Return the [x, y] coordinate for the center point of the cell that contains the specified text.  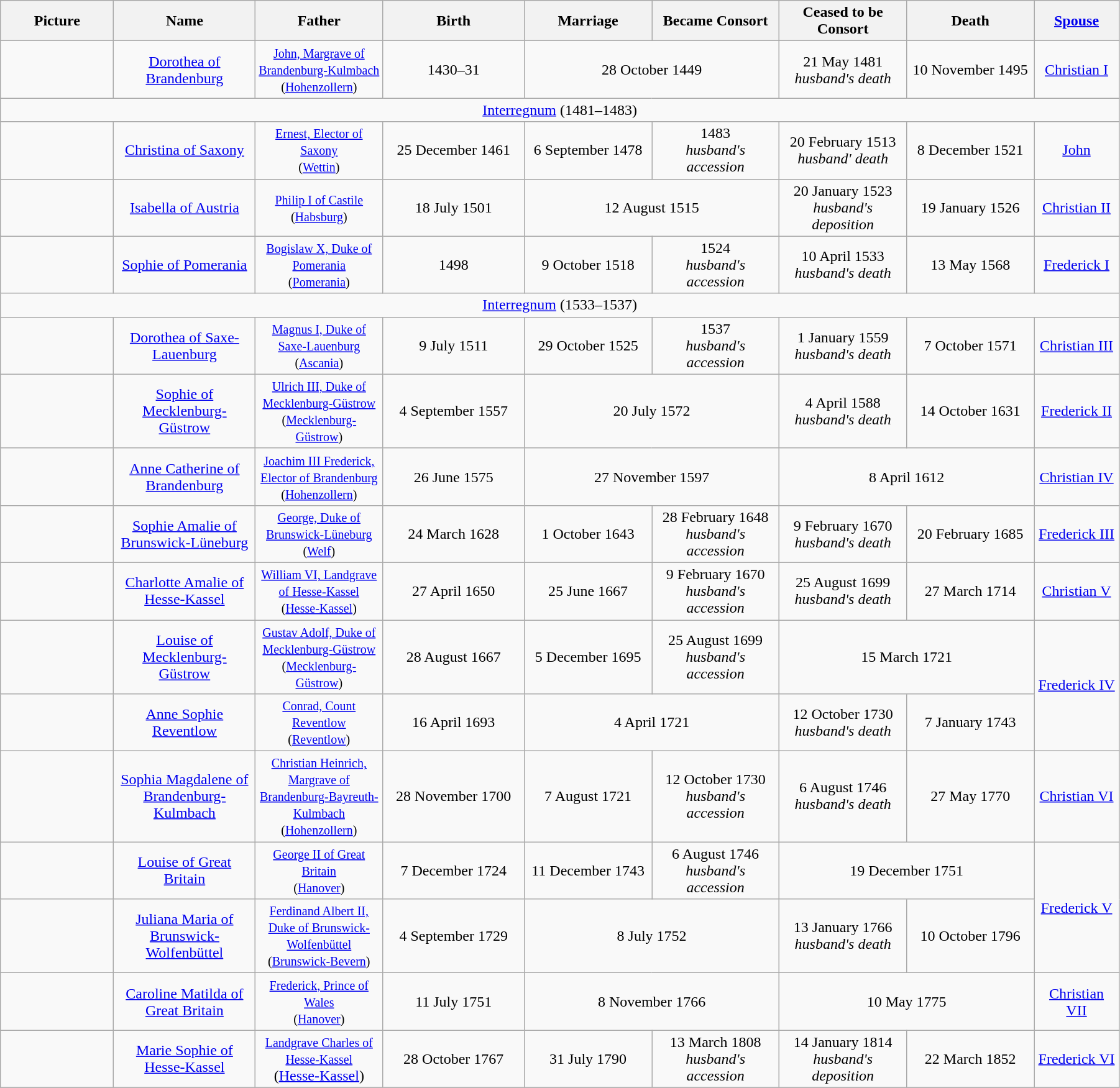
Anne Sophie Reventlow [185, 723]
Frederick III [1076, 534]
9 February 1670husband's death [843, 534]
Frederick IV [1076, 686]
8 December 1521 [971, 150]
25 August 1699husband's accession [716, 657]
10 October 1796 [971, 936]
12 October 1730husband's death [843, 723]
Became Consort [716, 21]
Christina of Saxony [185, 150]
27 May 1770 [971, 797]
28 November 1700 [454, 797]
31 July 1790 [588, 1059]
25 August 1699husband's death [843, 591]
Christian IV [1076, 477]
Ceased to be Consort [843, 21]
Bogislaw X, Duke of Pomerania(Pomerania) [319, 265]
Christian VI [1076, 797]
1483husband's accession [716, 150]
Sophia Magdalene of Brandenburg-Kulmbach [185, 797]
Magnus I, Duke of Saxe-Lauenburg(Ascania) [319, 345]
Death [971, 21]
Louise of Great Britain [185, 871]
20 February 1513 husband' death [843, 150]
6 August 1746husband's death [843, 797]
Charlotte Amalie of Hesse-Kassel [185, 591]
11 December 1743 [588, 871]
Christian Heinrich, Margrave of Brandenburg-Bayreuth-Kulmbach(Hohenzollern) [319, 797]
Frederick I [1076, 265]
William VI, Landgrave of Hesse-Kassel(Hesse-Kassel) [319, 591]
8 July 1752 [652, 936]
28 October 1767 [454, 1059]
Joachim III Frederick, Elector of Brandenburg(Hohenzollern) [319, 477]
Conrad, Count Reventlow(Reventlow) [319, 723]
Ferdinand Albert II, Duke of Brunswick-Wolfenbüttel(Brunswick-Bevern) [319, 936]
Dorothea of Saxe-Lauenburg [185, 345]
15 March 1721 [907, 657]
20 February 1685 [971, 534]
Caroline Matilda of Great Britain [185, 1002]
20 January 1523husband's deposition [843, 208]
5 December 1695 [588, 657]
21 May 1481husband's death [843, 70]
24 March 1628 [454, 534]
Ulrich III, Duke of Mecklenburg-Güstrow(Mecklenburg-Güstrow) [319, 411]
4 September 1557 [454, 411]
7 August 1721 [588, 797]
Anne Catherine of Brandenburg [185, 477]
Gustav Adolf, Duke of Mecklenburg-Güstrow(Mecklenburg-Güstrow) [319, 657]
8 April 1612 [907, 477]
Christian I [1076, 70]
1537husband's accession [716, 345]
8 November 1766 [652, 1002]
Name [185, 21]
Louise of Mecklenburg-Güstrow [185, 657]
1498 [454, 265]
Frederick II [1076, 411]
10 November 1495 [971, 70]
18 July 1501 [454, 208]
25 June 1667 [588, 591]
6 August 1746husband's accession [716, 871]
4 April 1721 [652, 723]
28 October 1449 [652, 70]
Frederick VI [1076, 1059]
Sophie Amalie of Brunswick-Lüneburg [185, 534]
Spouse [1076, 21]
1430–31 [454, 70]
Christian II [1076, 208]
27 April 1650 [454, 591]
25 December 1461 [454, 150]
Isabella of Austria [185, 208]
Picture [57, 21]
Birth [454, 21]
Father [319, 21]
10 May 1775 [907, 1002]
6 September 1478 [588, 150]
4 April 1588husband's death [843, 411]
Juliana Maria of Brunswick-Wolfenbüttel [185, 936]
1 January 1559 husband's death [843, 345]
26 June 1575 [454, 477]
Interregnum (1481–1483) [560, 110]
Dorothea of Brandenburg [185, 70]
16 April 1693 [454, 723]
Marie Sophie of Hesse-Kassel [185, 1059]
George II of Great Britain(Hanover) [319, 871]
27 November 1597 [652, 477]
7 October 1571 [971, 345]
Interregnum (1533–1537) [560, 305]
27 March 1714 [971, 591]
13 January 1766husband's death [843, 936]
Frederick, Prince of Wales(Hanover) [319, 1002]
Christian VII [1076, 1002]
Christian V [1076, 591]
George, Duke of Brunswick-Lüneburg(Welf) [319, 534]
28 February 1648husband's accession [716, 534]
13 May 1568 [971, 265]
1 October 1643 [588, 534]
7 December 1724 [454, 871]
Sophie of Mecklenburg-Güstrow [185, 411]
19 January 1526 [971, 208]
Sophie of Pomerania [185, 265]
9 February 1670husband's accession [716, 591]
13 March 1808husband's accession [716, 1059]
9 July 1511 [454, 345]
Ernest, Elector of Saxony(Wettin) [319, 150]
Marriage [588, 21]
28 August 1667 [454, 657]
John [1076, 150]
1524husband's accession [716, 265]
14 January 1814husband's deposition [843, 1059]
14 October 1631 [971, 411]
11 July 1751 [454, 1002]
9 October 1518 [588, 265]
Philip I of Castile(Habsburg) [319, 208]
7 January 1743 [971, 723]
12 October 1730husband's accession [716, 797]
Landgrave Charles of Hesse-Kassel(Hesse-Kassel) [319, 1059]
22 March 1852 [971, 1059]
John, Margrave of Brandenburg-Kulmbach(Hohenzollern) [319, 70]
Christian III [1076, 345]
4 September 1729 [454, 936]
20 July 1572 [652, 411]
10 April 1533husband's death [843, 265]
29 October 1525 [588, 345]
Frederick V [1076, 907]
19 December 1751 [907, 871]
12 August 1515 [652, 208]
